Determine the [X, Y] coordinate at the center of the cell enclosing the given text.  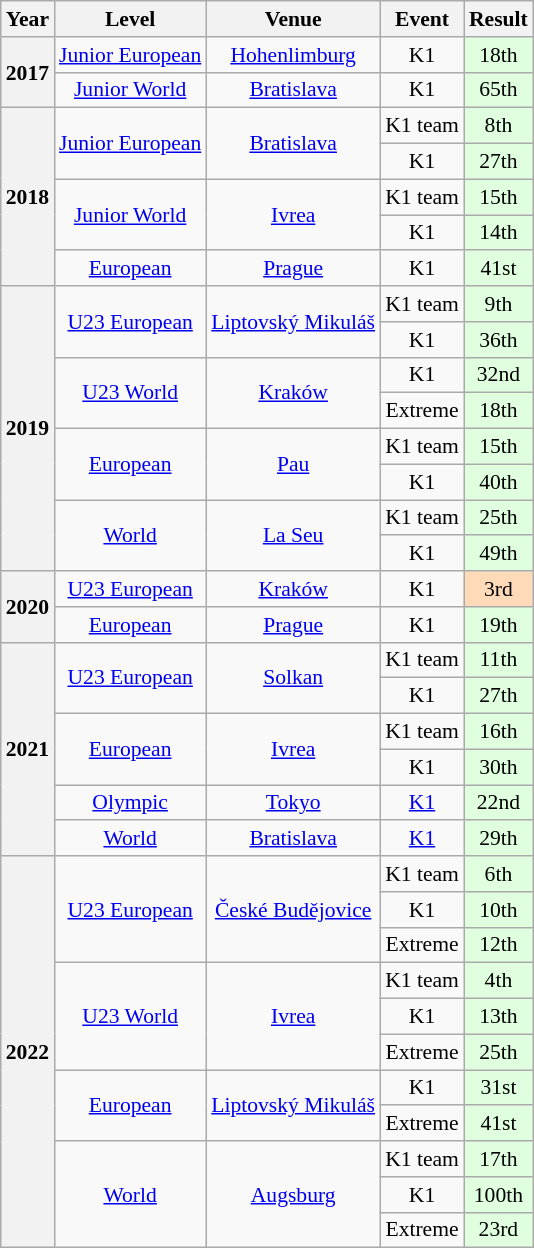
8th [498, 126]
12th [498, 945]
23rd [498, 1230]
4th [498, 981]
11th [498, 660]
Hohenlimburg [293, 55]
6th [498, 874]
2021 [28, 749]
České Budějovice [293, 910]
40th [498, 482]
31st [498, 1088]
65th [498, 90]
3rd [498, 589]
19th [498, 625]
30th [498, 767]
Venue [293, 19]
2018 [28, 197]
2019 [28, 428]
2022 [28, 1052]
Tokyo [293, 803]
Year [28, 19]
36th [498, 340]
32nd [498, 375]
Olympic [130, 803]
Solkan [293, 678]
10th [498, 910]
Level [130, 19]
Augsburg [293, 1194]
22nd [498, 803]
14th [498, 233]
Result [498, 19]
17th [498, 1159]
2017 [28, 72]
2020 [28, 606]
29th [498, 839]
13th [498, 1017]
9th [498, 304]
La Seu [293, 536]
Pau [293, 464]
Event [422, 19]
49th [498, 554]
100th [498, 1195]
16th [498, 732]
